Provide the (X, Y) coordinate of the cell's center where the given text is located.  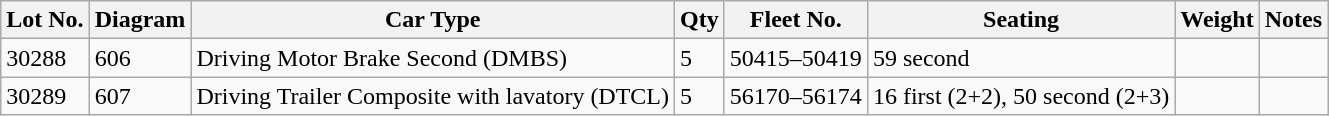
30288 (45, 58)
Driving Motor Brake Second (DMBS) (433, 58)
Car Type (433, 20)
59 second (1020, 58)
Seating (1020, 20)
Weight (1217, 20)
Diagram (140, 20)
30289 (45, 96)
606 (140, 58)
Fleet No. (796, 20)
Notes (1293, 20)
50415–50419 (796, 58)
Driving Trailer Composite with lavatory (DTCL) (433, 96)
607 (140, 96)
Qty (700, 20)
16 first (2+2), 50 second (2+3) (1020, 96)
Lot No. (45, 20)
56170–56174 (796, 96)
